Extract the [x, y] coordinate from the center of the cell holding the provided text.  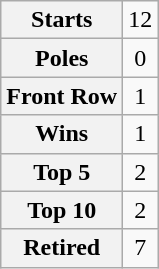
Wins [62, 134]
Retired [62, 248]
Front Row [62, 96]
Poles [62, 58]
7 [140, 248]
Top 5 [62, 172]
0 [140, 58]
Starts [62, 20]
12 [140, 20]
Top 10 [62, 210]
